From the cell containing the given text, extract its center point as [x, y] coordinate. 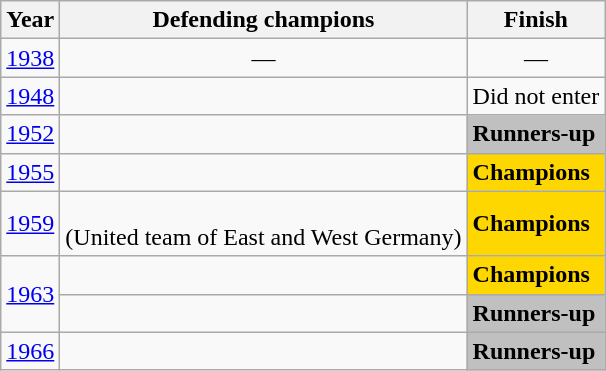
1959 [30, 224]
Year [30, 20]
1963 [30, 294]
1955 [30, 172]
Finish [536, 20]
1938 [30, 58]
Did not enter [536, 96]
Defending champions [264, 20]
(United team of East and West Germany) [264, 224]
1952 [30, 134]
1948 [30, 96]
1966 [30, 351]
